Return [x, y] of the center of cell containing provided text 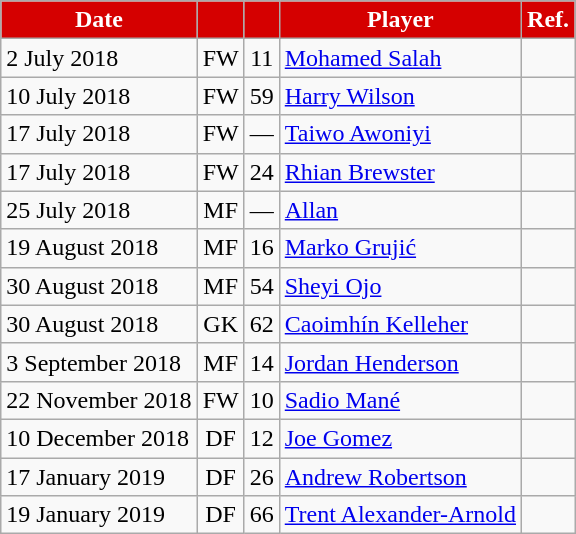
25 July 2018 [99, 210]
Mohamed Salah [400, 58]
22 November 2018 [99, 400]
Date [99, 20]
10 December 2018 [99, 438]
66 [262, 515]
GK [220, 324]
17 January 2019 [99, 477]
11 [262, 58]
2 July 2018 [99, 58]
10 July 2018 [99, 96]
12 [262, 438]
14 [262, 362]
26 [262, 477]
Ref. [548, 20]
Marko Grujić [400, 248]
Taiwo Awoniyi [400, 134]
3 September 2018 [99, 362]
Allan [400, 210]
Jordan Henderson [400, 362]
Andrew Robertson [400, 477]
Harry Wilson [400, 96]
24 [262, 172]
59 [262, 96]
19 January 2019 [99, 515]
54 [262, 286]
Joe Gomez [400, 438]
Trent Alexander-Arnold [400, 515]
Sadio Mané [400, 400]
19 August 2018 [99, 248]
Sheyi Ojo [400, 286]
Caoimhín Kelleher [400, 324]
10 [262, 400]
Rhian Brewster [400, 172]
62 [262, 324]
Player [400, 20]
16 [262, 248]
